Pinpoint the cell where the given text exists, returning its [X, Y] midpoint coordinate. 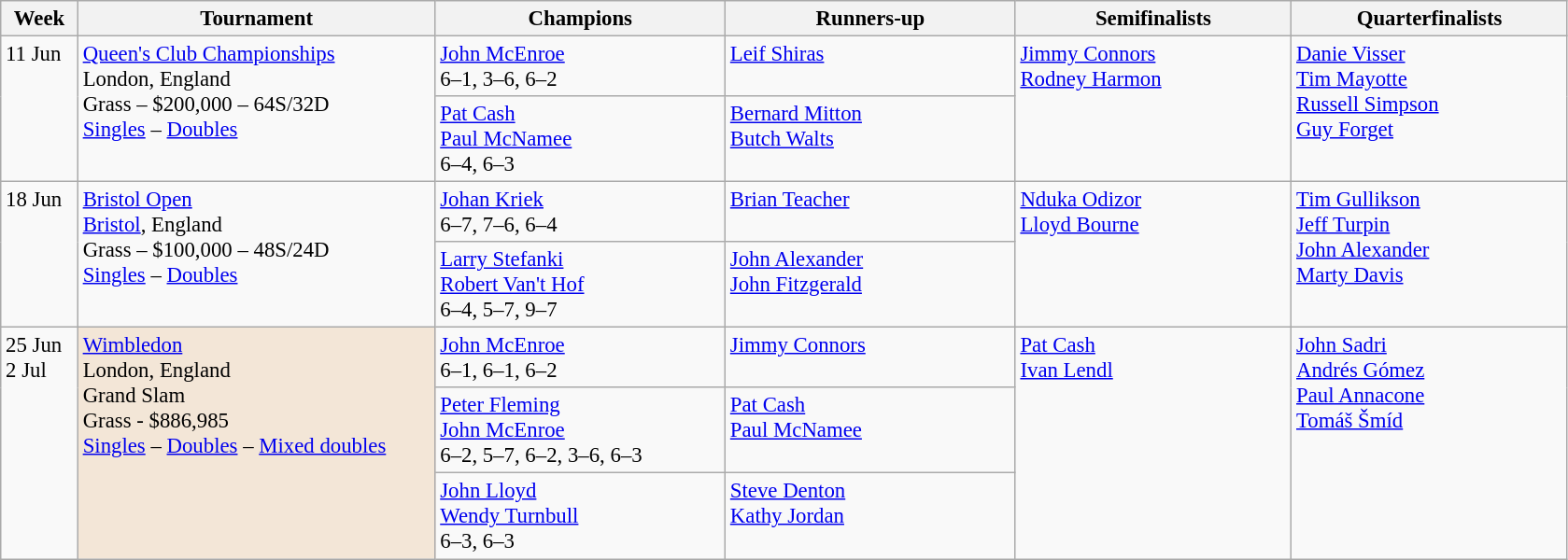
John Sadri Andrés Gómez Paul Annacone Tomáš Šmíd [1430, 443]
Peter Fleming John McEnroe 6–2, 5–7, 6–2, 3–6, 6–3 [581, 431]
Runners-up [870, 19]
Tim Gullikson Jeff Turpin John Alexander Marty Davis [1430, 255]
Wimbledon London, England Grand Slam Grass - $886,985 Singles – Doubles – Mixed doubles [256, 443]
Pat Cash Ivan Lendl [1153, 443]
Semifinalists [1153, 19]
John McEnroe 6–1, 3–6, 6–2 [581, 67]
Champions [581, 19]
Brian Teacher [870, 213]
Leif Shiras [870, 67]
Tournament [256, 19]
Nduka Odizor Lloyd Bourne [1153, 255]
John Lloyd Wendy Turnbull 6–3, 6–3 [581, 516]
Danie Visser Tim Mayotte Russell Simpson Guy Forget [1430, 109]
Week [39, 19]
18 Jun [39, 255]
Quarterfinalists [1430, 19]
11 Jun [39, 109]
25 Jun2 Jul [39, 443]
Larry Stefanki Robert Van't Hof 6–4, 5–7, 9–7 [581, 285]
Pat Cash Paul McNamee 6–4, 6–3 [581, 139]
Jimmy Connors [870, 358]
John McEnroe 6–1, 6–1, 6–2 [581, 358]
John Alexander John Fitzgerald [870, 285]
Bernard Mitton Butch Walts [870, 139]
Steve Denton Kathy Jordan [870, 516]
Pat Cash Paul McNamee [870, 431]
Jimmy Connors Rodney Harmon [1153, 109]
Queen's Club Championships London, England Grass – $200,000 – 64S/32D Singles – Doubles [256, 109]
Johan Kriek 6–7, 7–6, 6–4 [581, 213]
Bristol Open Bristol, England Grass – $100,000 – 48S/24D Singles – Doubles [256, 255]
